Locate the cell with the specified text and output its (x, y) center coordinate. 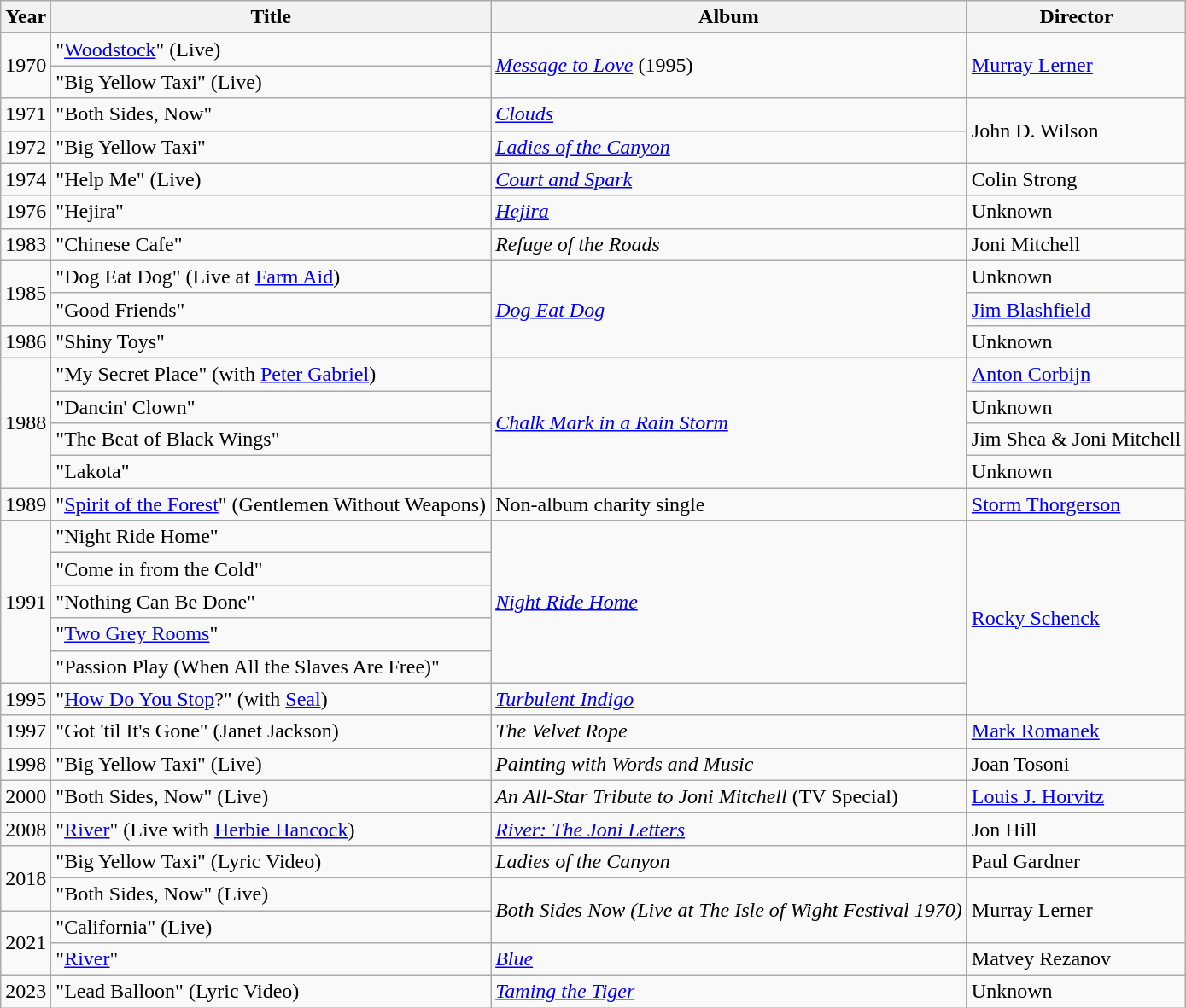
Chalk Mark in a Rain Storm (729, 422)
John D. Wilson (1076, 131)
Blue (729, 959)
"My Secret Place" (with Peter Gabriel) (272, 374)
"Lakota" (272, 472)
Mark Romanek (1076, 731)
An All-Star Tribute to Joni Mitchell (TV Special) (729, 796)
1971 (26, 114)
Turbulent Indigo (729, 699)
"The Beat of Black Wings" (272, 440)
Clouds (729, 114)
Night Ride Home (729, 602)
Jon Hill (1076, 829)
Louis J. Horvitz (1076, 796)
1995 (26, 699)
"Big Yellow Taxi" (272, 147)
1998 (26, 764)
"Dog Eat Dog" (Live at Farm Aid) (272, 277)
Year (26, 17)
"Two Grey Rooms" (272, 634)
1974 (26, 179)
"Both Sides, Now" (272, 114)
Colin Strong (1076, 179)
Rocky Schenck (1076, 618)
1972 (26, 147)
"Big Yellow Taxi" (Lyric Video) (272, 861)
Album (729, 17)
"Come in from the Cold" (272, 569)
"Lead Balloon" (Lyric Video) (272, 992)
"California" (Live) (272, 926)
"Night Ride Home" (272, 537)
2008 (26, 829)
"River" (272, 959)
Message to Love (1995) (729, 66)
2018 (26, 877)
1976 (26, 212)
Both Sides Now (Live at The Isle of Wight Festival 1970) (729, 910)
Refuge of the Roads (729, 244)
1997 (26, 731)
Dog Eat Dog (729, 309)
Hejira (729, 212)
1988 (26, 422)
2023 (26, 992)
1991 (26, 602)
1985 (26, 293)
Painting with Words and Music (729, 764)
"Dancin' Clown" (272, 407)
"Got 'til It's Gone" (Janet Jackson) (272, 731)
Storm Thorgerson (1076, 504)
Director (1076, 17)
2021 (26, 942)
"Passion Play (When All the Slaves Are Free)" (272, 667)
1970 (26, 66)
"Chinese Cafe" (272, 244)
Anton Corbijn (1076, 374)
Matvey Rezanov (1076, 959)
"Woodstock" (Live) (272, 50)
1983 (26, 244)
Title (272, 17)
"Help Me" (Live) (272, 179)
Paul Gardner (1076, 861)
Taming the Tiger (729, 992)
Joni Mitchell (1076, 244)
Joan Tosoni (1076, 764)
"Nothing Can Be Done" (272, 602)
"River" (Live with Herbie Hancock) (272, 829)
"Hejira" (272, 212)
Court and Spark (729, 179)
"How Do You Stop?" (with Seal) (272, 699)
Jim Blashfield (1076, 309)
"Spirit of the Forest" (Gentlemen Without Weapons) (272, 504)
"Good Friends" (272, 309)
"Shiny Toys" (272, 341)
1986 (26, 341)
The Velvet Rope (729, 731)
Non-album charity single (729, 504)
River: The Joni Letters (729, 829)
2000 (26, 796)
1989 (26, 504)
Jim Shea & Joni Mitchell (1076, 440)
